Capture the cell that displays the provided text and extract its [x, y] central coordinate. 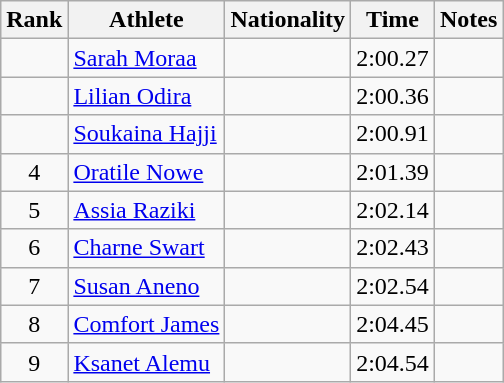
2:00.36 [393, 96]
Lilian Odira [146, 96]
8 [34, 324]
4 [34, 172]
2:04.45 [393, 324]
2:02.43 [393, 248]
2:01.39 [393, 172]
Ksanet Alemu [146, 362]
Charne Swart [146, 248]
6 [34, 248]
Assia Raziki [146, 210]
Rank [34, 20]
2:00.27 [393, 58]
Susan Aneno [146, 286]
5 [34, 210]
2:02.54 [393, 286]
Oratile Nowe [146, 172]
Athlete [146, 20]
9 [34, 362]
Comfort James [146, 324]
Time [393, 20]
2:00.91 [393, 134]
Nationality [288, 20]
2:02.14 [393, 210]
Notes [468, 20]
7 [34, 286]
Soukaina Hajji [146, 134]
2:04.54 [393, 362]
Sarah Moraa [146, 58]
